Extract the (x, y) coordinate from the center of the cell holding the provided text.  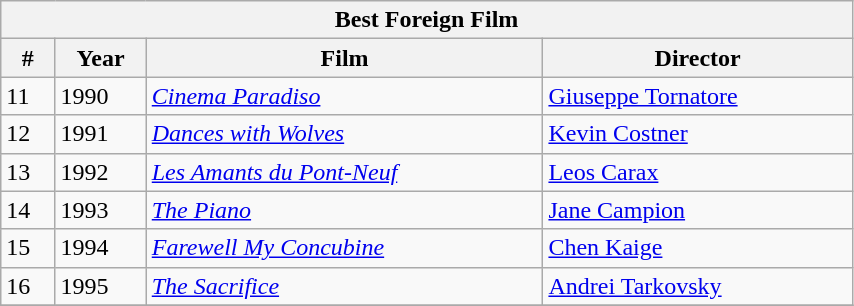
13 (28, 172)
12 (28, 134)
1991 (100, 134)
1993 (100, 210)
Farewell My Concubine (344, 248)
1995 (100, 286)
16 (28, 286)
Kevin Costner (698, 134)
1992 (100, 172)
Cinema Paradiso (344, 96)
# (28, 58)
Film (344, 58)
Leos Carax (698, 172)
Year (100, 58)
1990 (100, 96)
Giuseppe Tornatore (698, 96)
Jane Campion (698, 210)
14 (28, 210)
11 (28, 96)
The Sacrifice (344, 286)
Andrei Tarkovsky (698, 286)
15 (28, 248)
1994 (100, 248)
Dances with Wolves (344, 134)
Director (698, 58)
The Piano (344, 210)
Best Foreign Film (427, 20)
Les Amants du Pont-Neuf (344, 172)
Chen Kaige (698, 248)
